Return the [x, y] coordinate for the center point of the cell that contains the specified text.  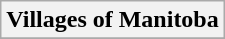
Villages of Manitoba [113, 20]
